Provide the [x, y] coordinate of the cell's center where the given text is located.  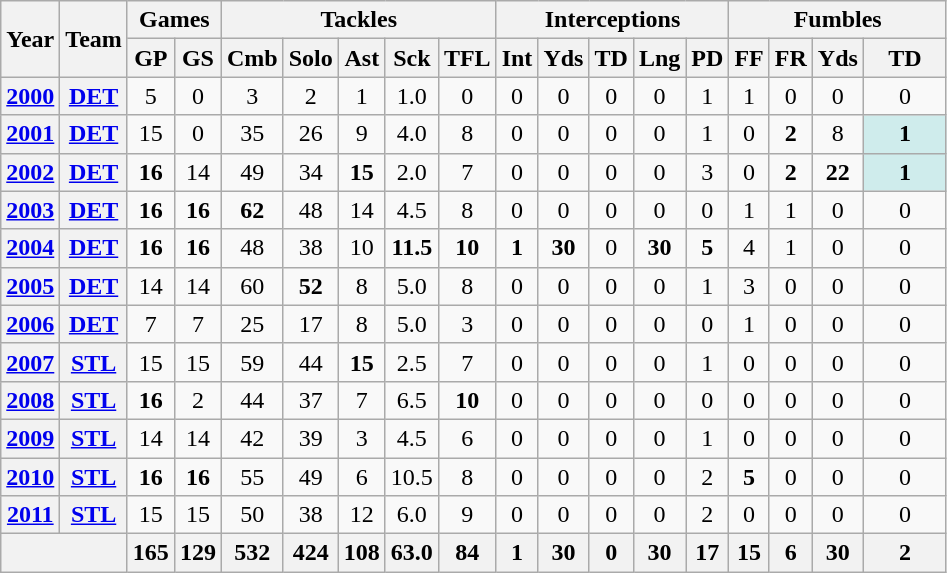
4.0 [412, 134]
84 [467, 553]
2003 [30, 210]
129 [198, 553]
2010 [30, 477]
2007 [30, 362]
Cmb [252, 58]
2009 [30, 438]
Sck [412, 58]
4 [749, 248]
42 [252, 438]
Lng [659, 58]
35 [252, 134]
59 [252, 362]
34 [310, 172]
2004 [30, 248]
52 [310, 286]
424 [310, 553]
63.0 [412, 553]
2001 [30, 134]
2005 [30, 286]
2.5 [412, 362]
2006 [30, 324]
2000 [30, 96]
Year [30, 39]
GP [150, 58]
22 [838, 172]
62 [252, 210]
55 [252, 477]
50 [252, 515]
2008 [30, 400]
PD [708, 58]
Team [94, 39]
Fumbles [838, 20]
Games [174, 20]
26 [310, 134]
532 [252, 553]
TFL [467, 58]
FF [749, 58]
Ast [362, 58]
60 [252, 286]
GS [198, 58]
10.5 [412, 477]
6.5 [412, 400]
2011 [30, 515]
Solo [310, 58]
39 [310, 438]
11.5 [412, 248]
165 [150, 553]
Interceptions [612, 20]
FR [790, 58]
2002 [30, 172]
Tackles [358, 20]
25 [252, 324]
108 [362, 553]
1.0 [412, 96]
2.0 [412, 172]
Int [517, 58]
12 [362, 515]
6.0 [412, 515]
37 [310, 400]
